Return the (x, y) coordinate for the center point of the cell that contains the specified text.  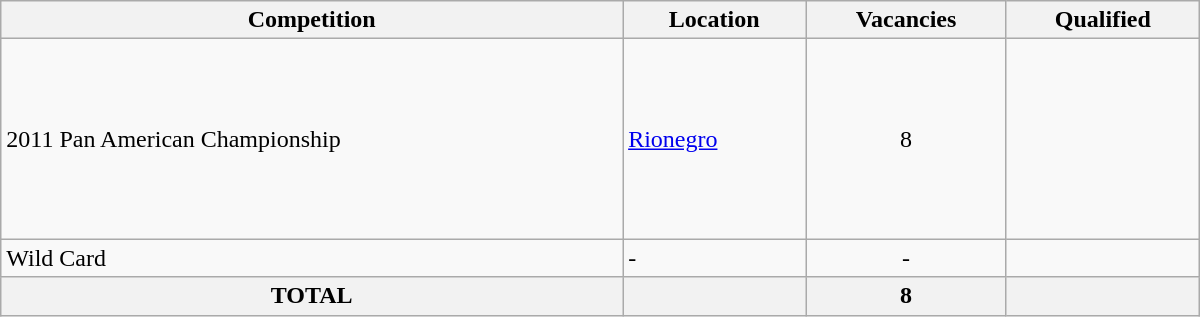
Competition (312, 20)
Wild Card (312, 258)
TOTAL (312, 296)
Qualified (1102, 20)
Vacancies (906, 20)
Location (714, 20)
2011 Pan American Championship (312, 139)
Rionegro (714, 139)
